For the text-containing cell, return its midpoint in [x, y] coordinate format. 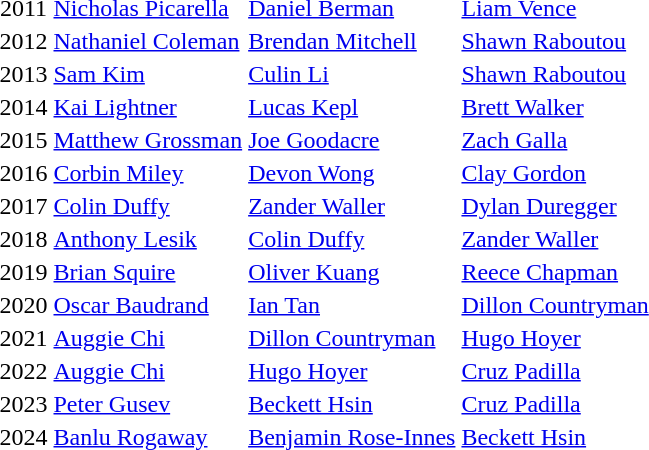
Hugo Hoyer [352, 371]
Nathaniel Coleman [148, 41]
Kai Lightner [148, 107]
Culin Li [352, 74]
Oliver Kuang [352, 272]
Beckett Hsin [352, 404]
Oscar Baudrand [148, 305]
Joe Goodacre [352, 140]
Sam Kim [148, 74]
Devon Wong [352, 173]
Brendan Mitchell [352, 41]
Corbin Miley [148, 173]
Matthew Grossman [148, 140]
Lucas Kepl [352, 107]
Brian Squire [148, 272]
Dillon Countryman [352, 338]
Ian Tan [352, 305]
Anthony Lesik [148, 239]
Zander Waller [352, 206]
Peter Gusev [148, 404]
